Detect which cell encompasses the target text, then output its (X, Y) center coordinate. 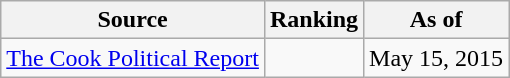
Ranking (314, 20)
The Cook Political Report (133, 58)
May 15, 2015 (436, 58)
As of (436, 20)
Source (133, 20)
